Extract the [X, Y] coordinate from the center of the cell holding the provided text.  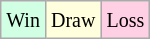
Draw [72, 20]
Win [24, 20]
Loss [126, 20]
